Detect which cell encompasses the target text, then output its (x, y) center coordinate. 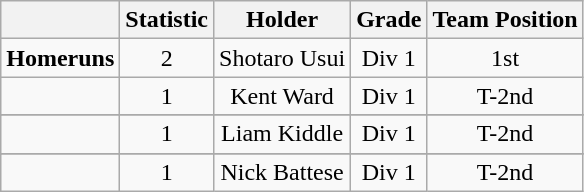
Statistic (167, 20)
Holder (282, 20)
Team Position (505, 20)
2 (167, 58)
Shotaro Usui (282, 58)
Liam Kiddle (282, 134)
Kent Ward (282, 96)
Homeruns (60, 58)
1st (505, 58)
Grade (389, 20)
Nick Battese (282, 172)
